Return the (X, Y) coordinate for the center point of the cell that contains the specified text.  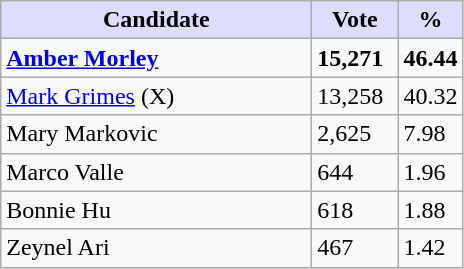
46.44 (430, 58)
Zeynel Ari (156, 248)
% (430, 20)
Mary Markovic (156, 134)
Marco Valle (156, 172)
Candidate (156, 20)
Vote (355, 20)
1.88 (430, 210)
7.98 (430, 134)
Mark Grimes (X) (156, 96)
467 (355, 248)
644 (355, 172)
15,271 (355, 58)
618 (355, 210)
Amber Morley (156, 58)
Bonnie Hu (156, 210)
2,625 (355, 134)
1.42 (430, 248)
40.32 (430, 96)
13,258 (355, 96)
1.96 (430, 172)
